Scan for the cell matching the given text and deliver its (x, y) coordinate at center. 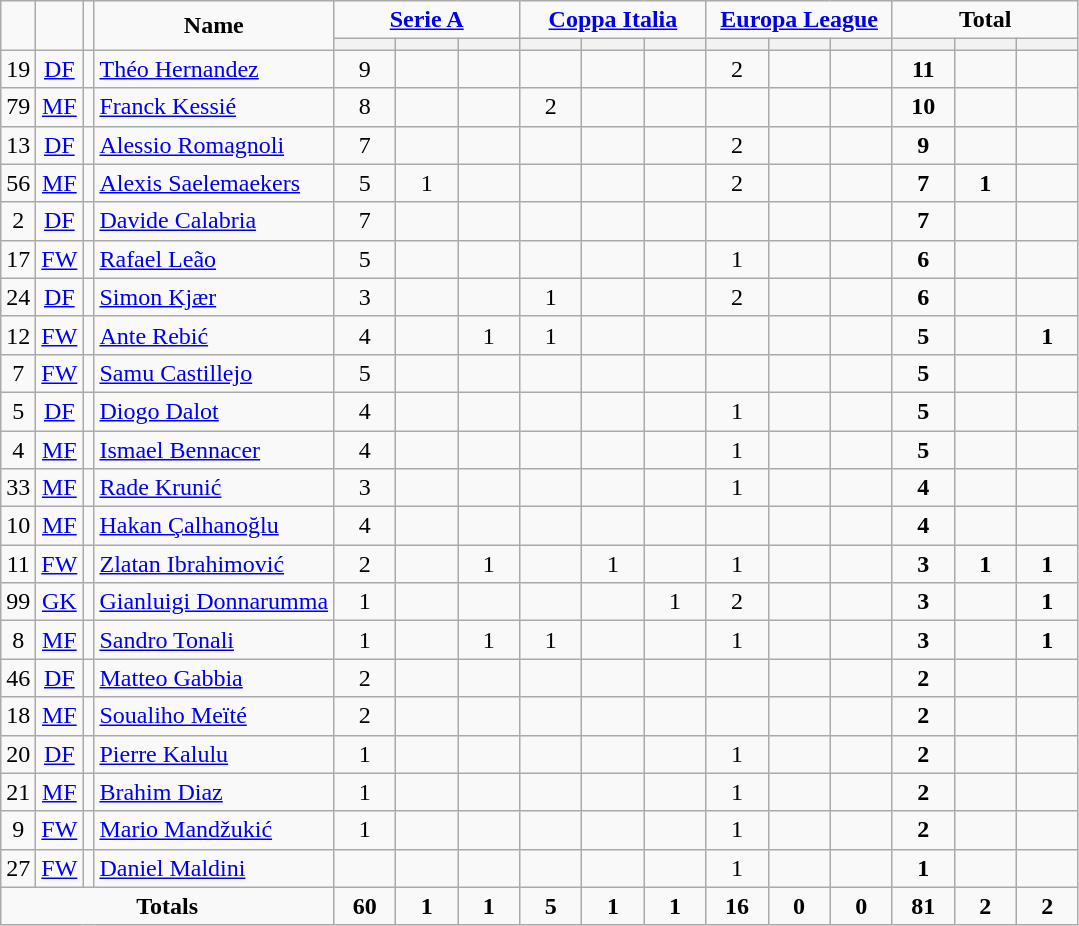
56 (18, 183)
GK (60, 602)
12 (18, 335)
Matteo Gabbia (214, 678)
Soualiho Meïté (214, 716)
Théo Hernandez (214, 69)
27 (18, 868)
13 (18, 145)
Brahim Diaz (214, 792)
60 (365, 906)
21 (18, 792)
Simon Kjær (214, 297)
Pierre Kalulu (214, 754)
Alexis Saelemaekers (214, 183)
Gianluigi Donnarumma (214, 602)
Hakan Çalhanoğlu (214, 526)
Serie A (427, 20)
24 (18, 297)
Sandro Tonali (214, 640)
99 (18, 602)
81 (923, 906)
Rafael Leão (214, 259)
Coppa Italia (613, 20)
Mario Mandžukić (214, 830)
Franck Kessié (214, 107)
Daniel Maldini (214, 868)
Diogo Dalot (214, 411)
Rade Krunić (214, 488)
79 (18, 107)
Davide Calabria (214, 221)
20 (18, 754)
19 (18, 69)
17 (18, 259)
18 (18, 716)
Europa League (799, 20)
Ismael Bennacer (214, 449)
Ante Rebić (214, 335)
33 (18, 488)
Total (985, 20)
Totals (168, 906)
Name (214, 26)
46 (18, 678)
Zlatan Ibrahimović (214, 564)
Samu Castillejo (214, 373)
Alessio Romagnoli (214, 145)
16 (737, 906)
